Return [X, Y] of the center of cell containing provided text 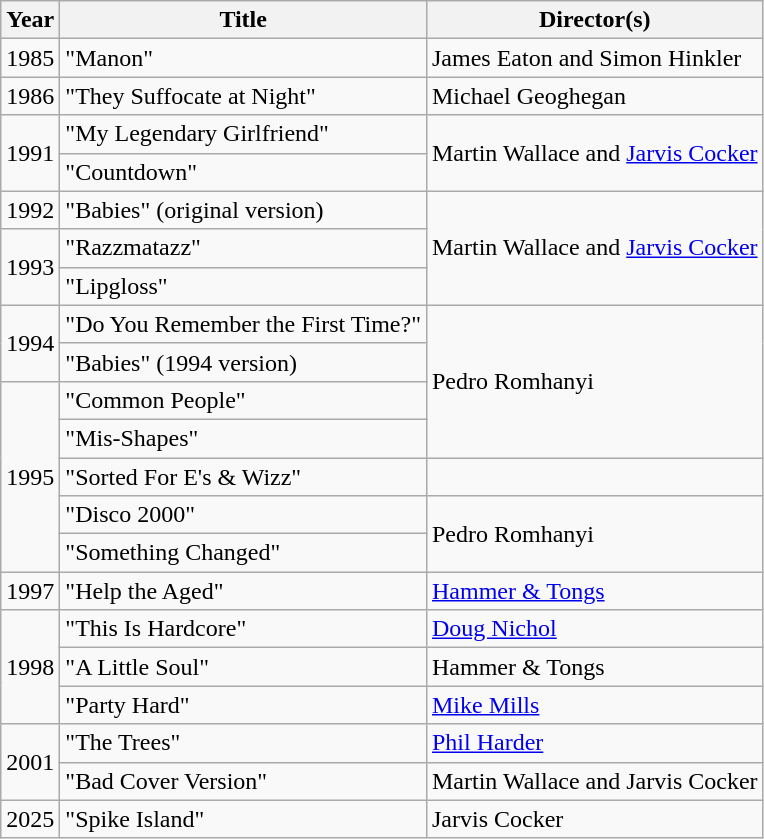
1994 [30, 343]
Doug Nichol [594, 629]
"Sorted For E's & Wizz" [244, 477]
Mike Mills [594, 705]
Year [30, 20]
"The Trees" [244, 743]
1991 [30, 153]
"Spike Island" [244, 819]
"Do You Remember the First Time?" [244, 324]
"Babies" (1994 version) [244, 362]
"Help the Aged" [244, 591]
1986 [30, 96]
Michael Geoghegan [594, 96]
1993 [30, 267]
2001 [30, 762]
"Bad Cover Version" [244, 781]
"This Is Hardcore" [244, 629]
"Common People" [244, 400]
"Razzmatazz" [244, 248]
"They Suffocate at Night" [244, 96]
"Something Changed" [244, 553]
1985 [30, 58]
Jarvis Cocker [594, 819]
Title [244, 20]
1992 [30, 210]
2025 [30, 819]
"Manon" [244, 58]
"Countdown" [244, 172]
1998 [30, 667]
"Babies" (original version) [244, 210]
"Party Hard" [244, 705]
James Eaton and Simon Hinkler [594, 58]
Phil Harder [594, 743]
1997 [30, 591]
1995 [30, 476]
"My Legendary Girlfriend" [244, 134]
"Disco 2000" [244, 515]
Director(s) [594, 20]
"A Little Soul" [244, 667]
"Lipgloss" [244, 286]
"Mis-Shapes" [244, 438]
